Pinpoint the cell where the given text exists, returning its [X, Y] midpoint coordinate. 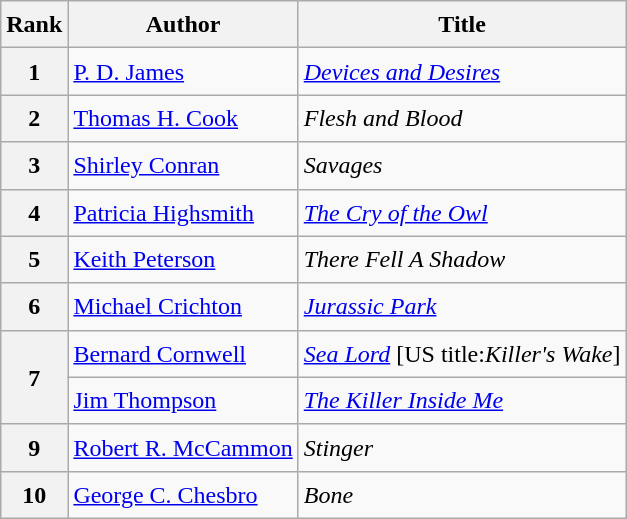
1 [34, 72]
10 [34, 494]
George C. Chesbro [183, 494]
6 [34, 306]
Jim Thompson [183, 400]
Jurassic Park [462, 306]
Author [183, 24]
The Killer Inside Me [462, 400]
Title [462, 24]
2 [34, 118]
Stinger [462, 448]
Shirley Conran [183, 166]
Keith Peterson [183, 260]
4 [34, 212]
5 [34, 260]
3 [34, 166]
Savages [462, 166]
Thomas H. Cook [183, 118]
9 [34, 448]
There Fell A Shadow [462, 260]
Sea Lord [US title:Killer's Wake] [462, 354]
7 [34, 377]
Devices and Desires [462, 72]
Flesh and Blood [462, 118]
Rank [34, 24]
Bernard Cornwell [183, 354]
Patricia Highsmith [183, 212]
P. D. James [183, 72]
Bone [462, 494]
The Cry of the Owl [462, 212]
Robert R. McCammon [183, 448]
Michael Crichton [183, 306]
